From the cell containing the given text, extract its center point as [X, Y] coordinate. 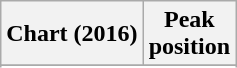
Peak position [189, 34]
Chart (2016) [72, 34]
